Locate the cell with the specified text and output its [x, y] center coordinate. 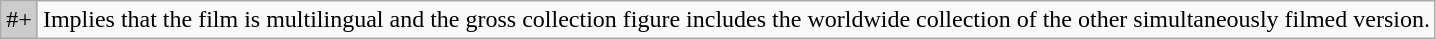
Implies that the film is multilingual and the gross collection figure includes the worldwide collection of the other simultaneously filmed version. [736, 20]
#+ [20, 20]
